For the text-containing cell, return its midpoint in [x, y] coordinate format. 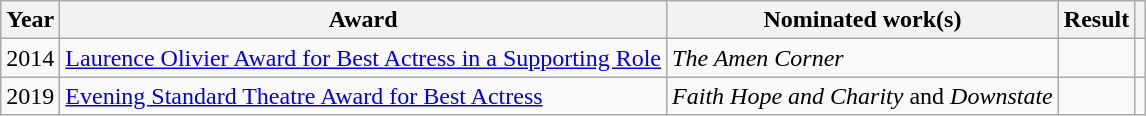
Award [364, 20]
Year [30, 20]
Faith Hope and Charity and Downstate [863, 96]
2019 [30, 96]
2014 [30, 58]
Nominated work(s) [863, 20]
The Amen Corner [863, 58]
Laurence Olivier Award for Best Actress in a Supporting Role [364, 58]
Result [1096, 20]
Evening Standard Theatre Award for Best Actress [364, 96]
